For the text-containing cell, return its midpoint in [x, y] coordinate format. 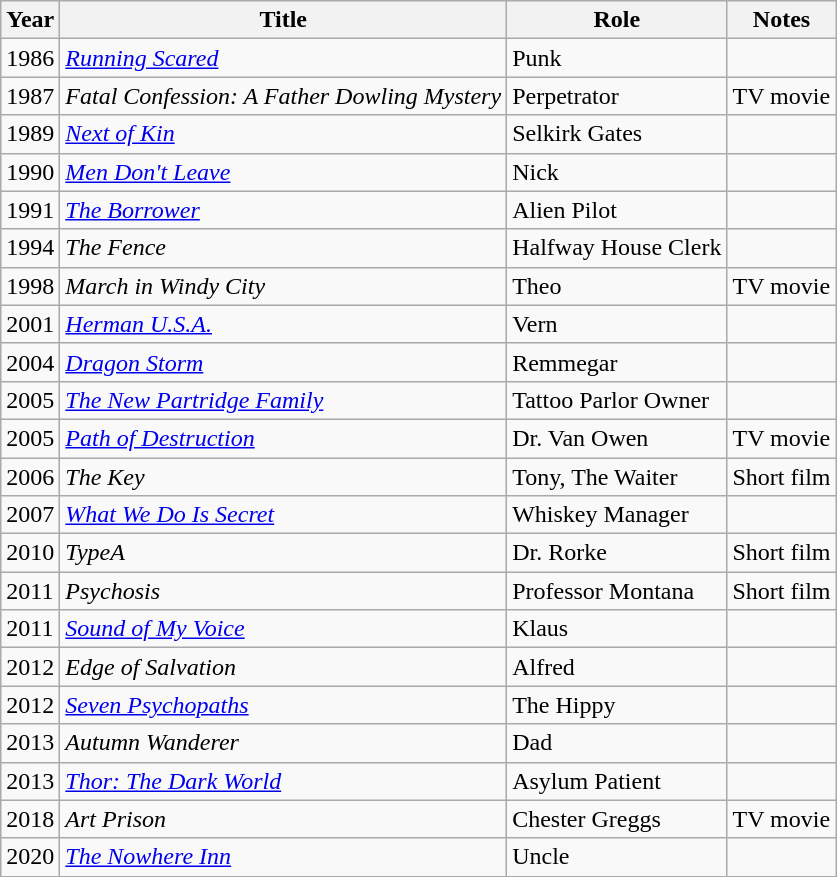
Remmegar [617, 362]
Dragon Storm [284, 362]
2010 [30, 553]
2001 [30, 324]
Nick [617, 172]
2006 [30, 477]
March in Windy City [284, 286]
The Fence [284, 248]
1994 [30, 248]
Art Prison [284, 819]
Halfway House Clerk [617, 248]
Professor Montana [617, 591]
Alien Pilot [617, 210]
The Key [284, 477]
TypeA [284, 553]
Tony, The Waiter [617, 477]
Seven Psychopaths [284, 705]
Chester Greggs [617, 819]
What We Do Is Secret [284, 515]
Vern [617, 324]
1987 [30, 96]
Dr. Van Owen [617, 438]
Fatal Confession: A Father Dowling Mystery [284, 96]
Year [30, 20]
Perpetrator [617, 96]
Dad [617, 743]
Autumn Wanderer [284, 743]
The New Partridge Family [284, 400]
Alfred [617, 667]
Next of Kin [284, 134]
1990 [30, 172]
1989 [30, 134]
Theo [617, 286]
Klaus [617, 629]
The Borrower [284, 210]
Herman U.S.A. [284, 324]
The Hippy [617, 705]
Selkirk Gates [617, 134]
Tattoo Parlor Owner [617, 400]
2018 [30, 819]
2004 [30, 362]
Asylum Patient [617, 781]
2020 [30, 857]
The Nowhere Inn [284, 857]
2007 [30, 515]
Whiskey Manager [617, 515]
1998 [30, 286]
Notes [782, 20]
Sound of My Voice [284, 629]
Men Don't Leave [284, 172]
Psychosis [284, 591]
1991 [30, 210]
Thor: The Dark World [284, 781]
Title [284, 20]
Dr. Rorke [617, 553]
Running Scared [284, 58]
Role [617, 20]
1986 [30, 58]
Path of Destruction [284, 438]
Punk [617, 58]
Edge of Salvation [284, 667]
Uncle [617, 857]
